Pinpoint the cell where the given text exists, returning its [x, y] midpoint coordinate. 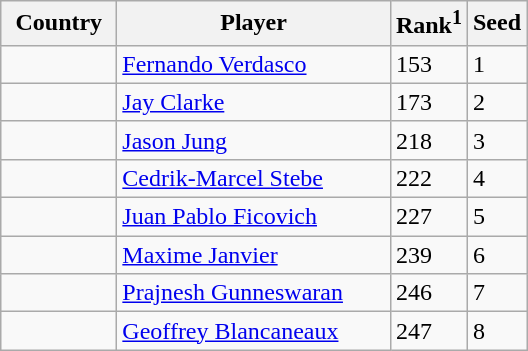
4 [496, 178]
227 [428, 217]
246 [428, 293]
Maxime Janvier [254, 255]
153 [428, 64]
Fernando Verdasco [254, 64]
Seed [496, 24]
218 [428, 140]
Jay Clarke [254, 102]
Country [59, 24]
173 [428, 102]
2 [496, 102]
8 [496, 331]
3 [496, 140]
222 [428, 178]
239 [428, 255]
Juan Pablo Ficovich [254, 217]
Rank1 [428, 24]
Geoffrey Blancaneaux [254, 331]
Jason Jung [254, 140]
247 [428, 331]
Prajnesh Gunneswaran [254, 293]
Cedrik-Marcel Stebe [254, 178]
6 [496, 255]
7 [496, 293]
5 [496, 217]
1 [496, 64]
Player [254, 24]
